Capture the cell that displays the provided text and extract its (X, Y) central coordinate. 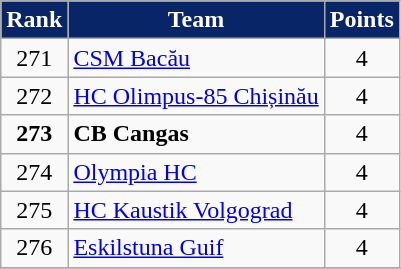
HC Kaustik Volgograd (196, 210)
Eskilstuna Guif (196, 248)
CB Cangas (196, 134)
271 (34, 58)
Team (196, 20)
275 (34, 210)
273 (34, 134)
Points (362, 20)
HC Olimpus-85 Chișinău (196, 96)
276 (34, 248)
CSM Bacău (196, 58)
Rank (34, 20)
Olympia HC (196, 172)
274 (34, 172)
272 (34, 96)
